Provide the (X, Y) coordinate of the cell's center where the given text is located.  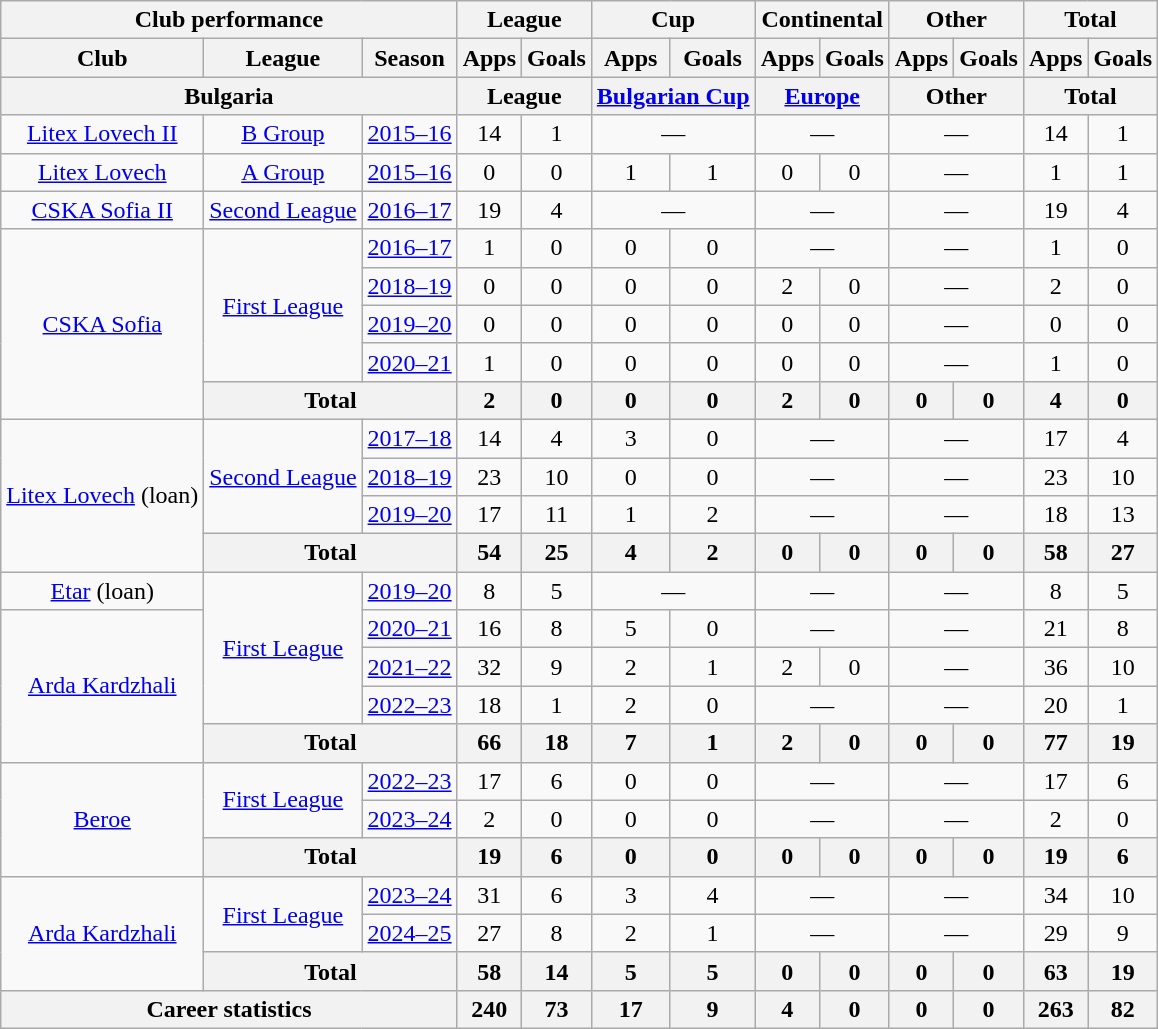
54 (489, 553)
20 (1055, 705)
2024–25 (410, 933)
Cup (673, 20)
CSKA Sofia (102, 324)
34 (1055, 895)
31 (489, 895)
29 (1055, 933)
32 (489, 667)
2021–22 (410, 667)
Litex Lovech II (102, 134)
B Group (283, 134)
66 (489, 743)
Club (102, 58)
Etar (loan) (102, 591)
Bulgaria (229, 96)
16 (489, 629)
Continental (822, 20)
11 (557, 515)
Club performance (229, 20)
240 (489, 1009)
Litex Lovech (102, 172)
63 (1055, 971)
73 (557, 1009)
25 (557, 553)
Litex Lovech (loan) (102, 495)
Season (410, 58)
Career statistics (229, 1009)
Beroe (102, 819)
21 (1055, 629)
A Group (283, 172)
13 (1123, 515)
77 (1055, 743)
36 (1055, 667)
Europe (822, 96)
2017–18 (410, 438)
263 (1055, 1009)
82 (1123, 1009)
7 (630, 743)
CSKA Sofia II (102, 210)
Bulgarian Cup (673, 96)
